Return (x, y) of the center of cell containing provided text 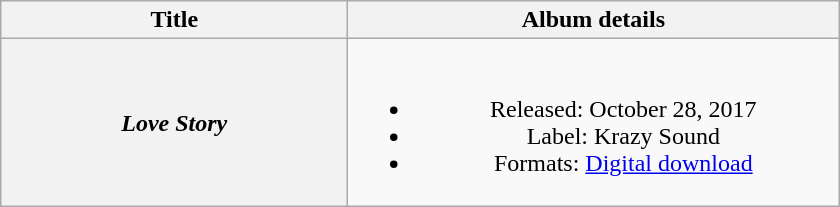
Released: October 28, 2017 Label: Krazy SoundFormats: Digital download (594, 122)
Title (174, 20)
Love Story (174, 122)
Album details (594, 20)
